Pinpoint the cell where the given text exists, returning its [X, Y] midpoint coordinate. 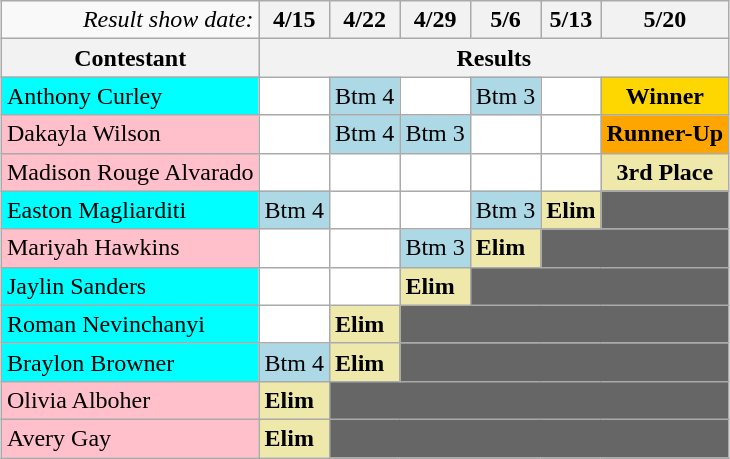
Avery Gay [130, 438]
Runner-Up [665, 134]
Olivia Alboher [130, 400]
3rd Place [665, 172]
Roman Nevinchanyi [130, 324]
Results [494, 58]
Dakayla Wilson [130, 134]
Mariyah Hawkins [130, 248]
Anthony Curley [130, 96]
4/15 [294, 20]
Braylon Browner [130, 362]
Winner [665, 96]
5/20 [665, 20]
Madison Rouge Alvarado [130, 172]
5/6 [505, 20]
4/22 [364, 20]
Result show date: [130, 20]
Jaylin Sanders [130, 286]
Easton Magliarditi [130, 210]
5/13 [571, 20]
4/29 [435, 20]
Contestant [130, 58]
